Capture the cell that displays the provided text and extract its [X, Y] central coordinate. 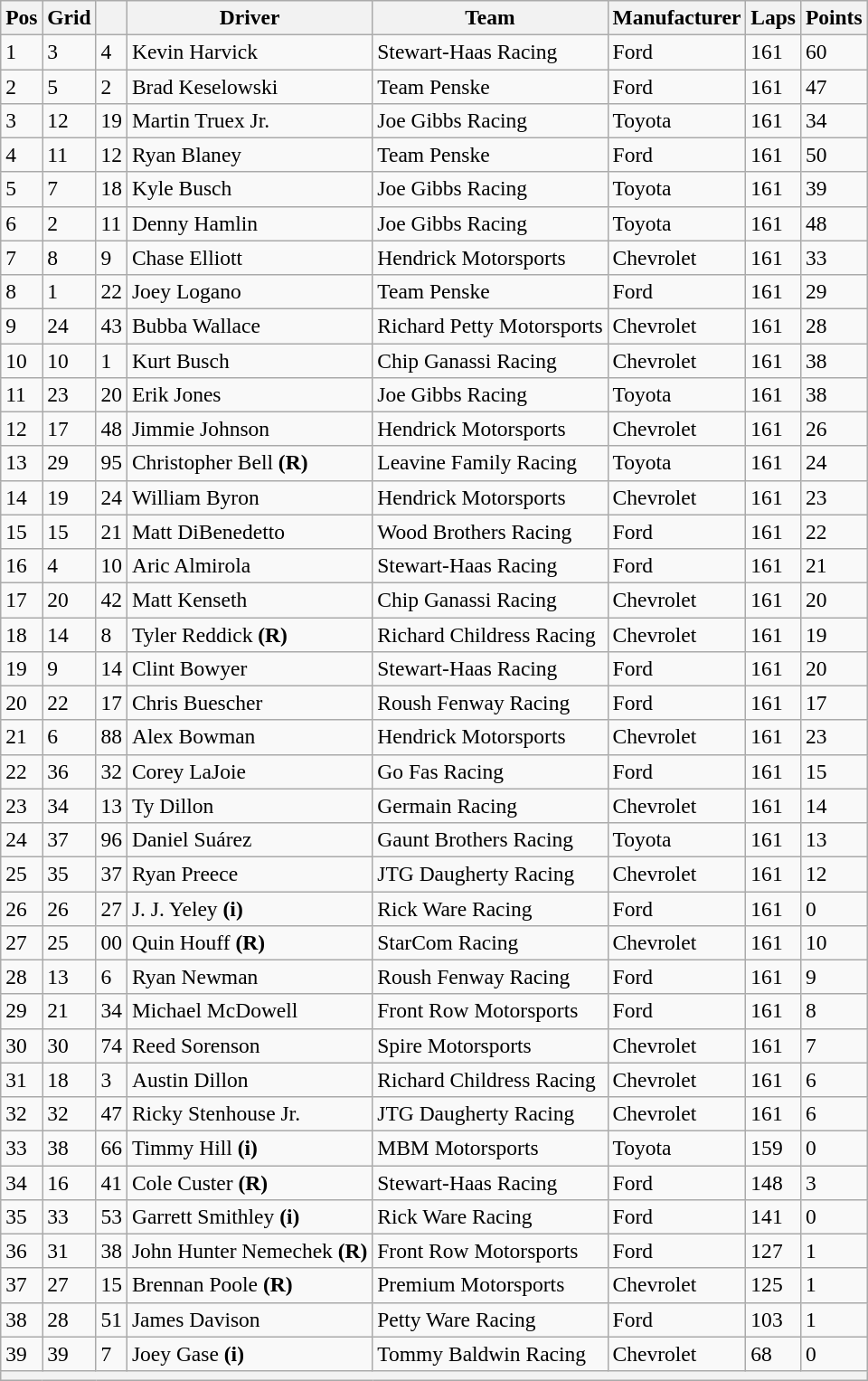
StarCom Racing [490, 942]
Kevin Harvick [250, 52]
Quin Houff (R) [250, 942]
James Davison [250, 1320]
Corey LaJoie [250, 771]
Chris Buescher [250, 703]
Richard Petty Motorsports [490, 326]
51 [111, 1320]
Brennan Poole (R) [250, 1285]
Kurt Busch [250, 360]
Michael McDowell [250, 1011]
Ricky Stenhouse Jr. [250, 1113]
Matt Kenseth [250, 600]
Matt DiBenedetto [250, 532]
Ty Dillon [250, 806]
Christopher Bell (R) [250, 463]
Points [834, 17]
Pos [22, 17]
148 [774, 1182]
Joey Logano [250, 291]
Leavine Family Racing [490, 463]
Manufacturer [676, 17]
MBM Motorsports [490, 1148]
Martin Truex Jr. [250, 120]
Garrett Smithley (i) [250, 1216]
Spire Motorsports [490, 1045]
141 [774, 1216]
50 [834, 155]
Alex Bowman [250, 737]
96 [111, 839]
103 [774, 1320]
41 [111, 1182]
00 [111, 942]
95 [111, 463]
Germain Racing [490, 806]
Reed Sorenson [250, 1045]
Austin Dillon [250, 1080]
125 [774, 1285]
Denny Hamlin [250, 223]
Driver [250, 17]
Ryan Preece [250, 874]
J. J. Yeley (i) [250, 908]
Ryan Newman [250, 977]
43 [111, 326]
Cole Custer (R) [250, 1182]
Aric Almirola [250, 565]
Timmy Hill (i) [250, 1148]
Gaunt Brothers Racing [490, 839]
Petty Ware Racing [490, 1320]
88 [111, 737]
Joey Gase (i) [250, 1354]
68 [774, 1354]
Tyler Reddick (R) [250, 634]
66 [111, 1148]
John Hunter Nemechek (R) [250, 1251]
Premium Motorsports [490, 1285]
53 [111, 1216]
74 [111, 1045]
Team [490, 17]
Ryan Blaney [250, 155]
Grid [69, 17]
Jimmie Johnson [250, 429]
Laps [774, 17]
Go Fas Racing [490, 771]
Kyle Busch [250, 189]
127 [774, 1251]
Brad Keselowski [250, 86]
Daniel Suárez [250, 839]
Bubba Wallace [250, 326]
William Byron [250, 497]
Clint Bowyer [250, 668]
159 [774, 1148]
Wood Brothers Racing [490, 532]
Erik Jones [250, 394]
Tommy Baldwin Racing [490, 1354]
42 [111, 600]
60 [834, 52]
Chase Elliott [250, 258]
